Return (X, Y) of the center of cell containing provided text 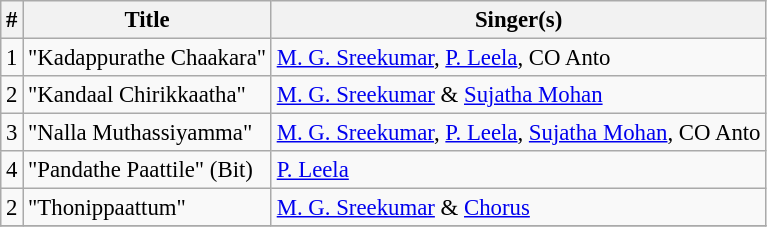
P. Leela (518, 170)
M. G. Sreekumar & Sujatha Mohan (518, 95)
M. G. Sreekumar, P. Leela, CO Anto (518, 58)
"Thonippaattum" (148, 208)
# (12, 20)
"Pandathe Paattile" (Bit) (148, 170)
"Kandaal Chirikkaatha" (148, 95)
3 (12, 133)
4 (12, 170)
M. G. Sreekumar & Chorus (518, 208)
Singer(s) (518, 20)
Title (148, 20)
M. G. Sreekumar, P. Leela, Sujatha Mohan, CO Anto (518, 133)
"Nalla Muthassiyamma" (148, 133)
1 (12, 58)
"Kadappurathe Chaakara" (148, 58)
